Search for the cell housing the specified text and yield its [X, Y] center coordinate. 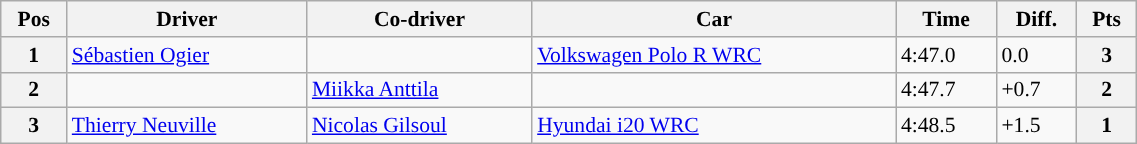
Co-driver [420, 19]
Thierry Neuville [187, 126]
Diff. [1036, 19]
0.0 [1036, 55]
4:47.7 [946, 90]
Pts [1106, 19]
4:48.5 [946, 126]
Driver [187, 19]
Car [714, 19]
Miikka Anttila [420, 90]
Nicolas Gilsoul [420, 126]
+1.5 [1036, 126]
Time [946, 19]
Pos [34, 19]
4:47.0 [946, 55]
Hyundai i20 WRC [714, 126]
Sébastien Ogier [187, 55]
+0.7 [1036, 90]
Volkswagen Polo R WRC [714, 55]
